Output the [x, y] coordinate of the center of the cell containing the given text.  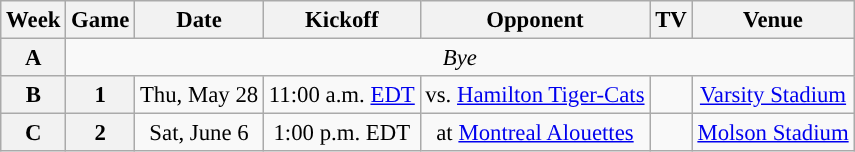
A [34, 58]
Kickoff [342, 20]
B [34, 95]
vs. Hamilton Tiger-Cats [535, 95]
Varsity Stadium [773, 95]
Molson Stadium [773, 133]
TV [671, 20]
11:00 a.m. EDT [342, 95]
C [34, 133]
1 [100, 95]
Venue [773, 20]
Bye [460, 58]
Sat, June 6 [200, 133]
Thu, May 28 [200, 95]
Opponent [535, 20]
Week [34, 20]
at Montreal Alouettes [535, 133]
Date [200, 20]
2 [100, 133]
Game [100, 20]
1:00 p.m. EDT [342, 133]
